Locate the cell with the specified text and output its (x, y) center coordinate. 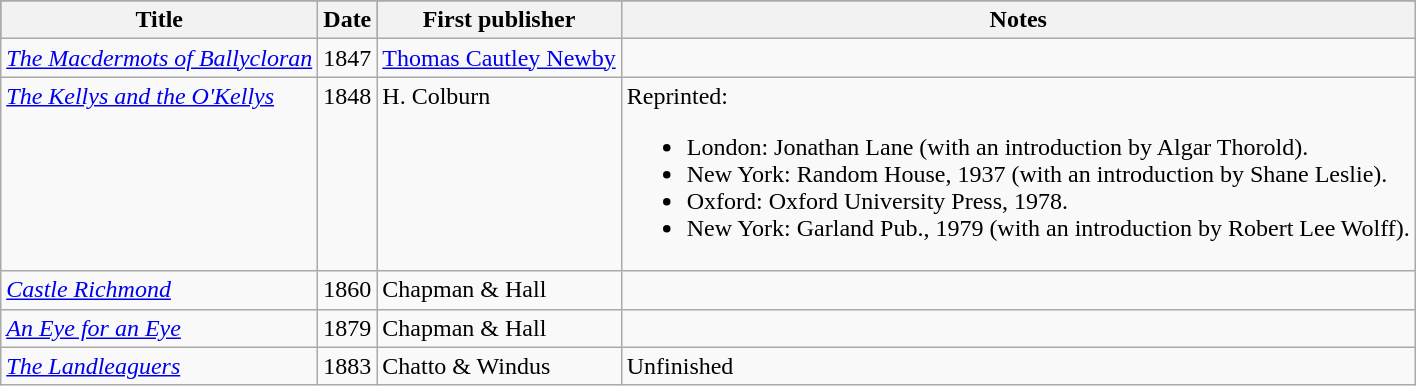
First publisher (499, 20)
An Eye for an Eye (160, 328)
Chatto & Windus (499, 366)
1847 (348, 58)
The Macdermots of Ballycloran (160, 58)
1848 (348, 174)
H. Colburn (499, 174)
1883 (348, 366)
Notes (1018, 20)
Castle Richmond (160, 290)
Date (348, 20)
The Kellys and the O'Kellys (160, 174)
Thomas Cautley Newby (499, 58)
The Landleaguers (160, 366)
1860 (348, 290)
1879 (348, 328)
Unfinished (1018, 366)
Title (160, 20)
